Provide the [x, y] coordinate of the cell's center where the given text is located.  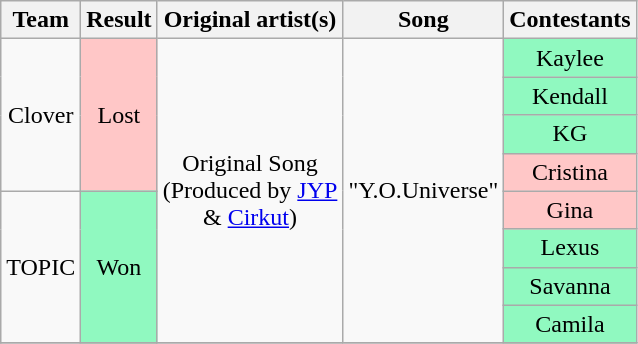
"Y.O.Universe" [424, 191]
Contestants [570, 20]
KG [570, 134]
Camila [570, 324]
Won [119, 267]
Savanna [570, 286]
Lost [119, 115]
Song [424, 20]
Result [119, 20]
Original Song (Produced by JYP & Cirkut) [250, 191]
TOPIC [41, 267]
Clover [41, 115]
Lexus [570, 248]
Gina [570, 210]
Kaylee [570, 58]
Original artist(s) [250, 20]
Cristina [570, 172]
Team [41, 20]
Kendall [570, 96]
